Detect which cell encompasses the target text, then output its [X, Y] center coordinate. 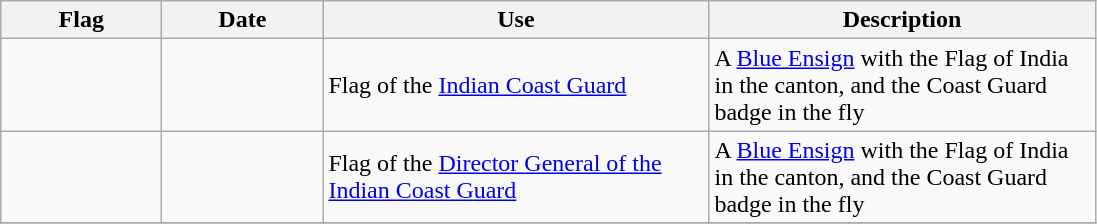
Date [242, 20]
Use [516, 20]
Flag of the Director General of the Indian Coast Guard [516, 177]
Flag of the Indian Coast Guard [516, 85]
Flag [82, 20]
Description [902, 20]
